Find where the given text appears and provide that cell's center as (X, Y) coordinate. 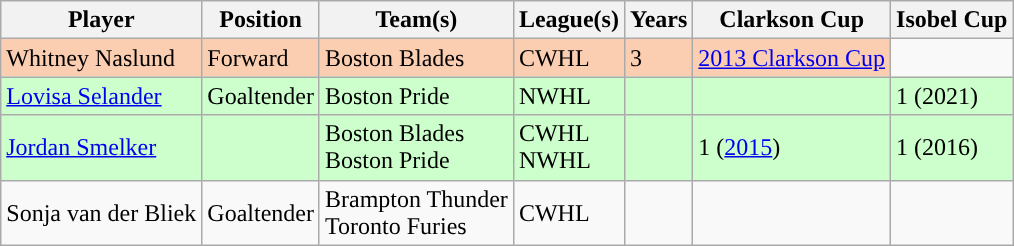
3 (658, 58)
Whitney Naslund (102, 58)
Brampton ThunderToronto Furies (416, 212)
NWHL (568, 96)
2013 Clarkson Cup (792, 58)
1 (2016) (952, 148)
1 (2021) (952, 96)
Sonja van der Bliek (102, 212)
Isobel Cup (952, 20)
Boston Blades (416, 58)
Years (658, 20)
Player (102, 20)
Boston BladesBoston Pride (416, 148)
Forward (261, 58)
Clarkson Cup (792, 20)
Boston Pride (416, 96)
1 (2015) (792, 148)
CWHLNWHL (568, 148)
Lovisa Selander (102, 96)
League(s) (568, 20)
Position (261, 20)
Team(s) (416, 20)
Jordan Smelker (102, 148)
